Return the (x, y) coordinate for the center point of the cell that contains the specified text.  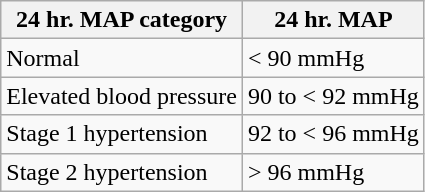
> 96 mmHg (333, 172)
Stage 1 hypertension (122, 134)
Elevated blood pressure (122, 96)
Stage 2 hypertension (122, 172)
24 hr. MAP (333, 20)
24 hr. MAP category (122, 20)
< 90 mmHg (333, 58)
90 to < 92 mmHg (333, 96)
Normal (122, 58)
92 to < 96 mmHg (333, 134)
